For the text-containing cell, return its midpoint in [x, y] coordinate format. 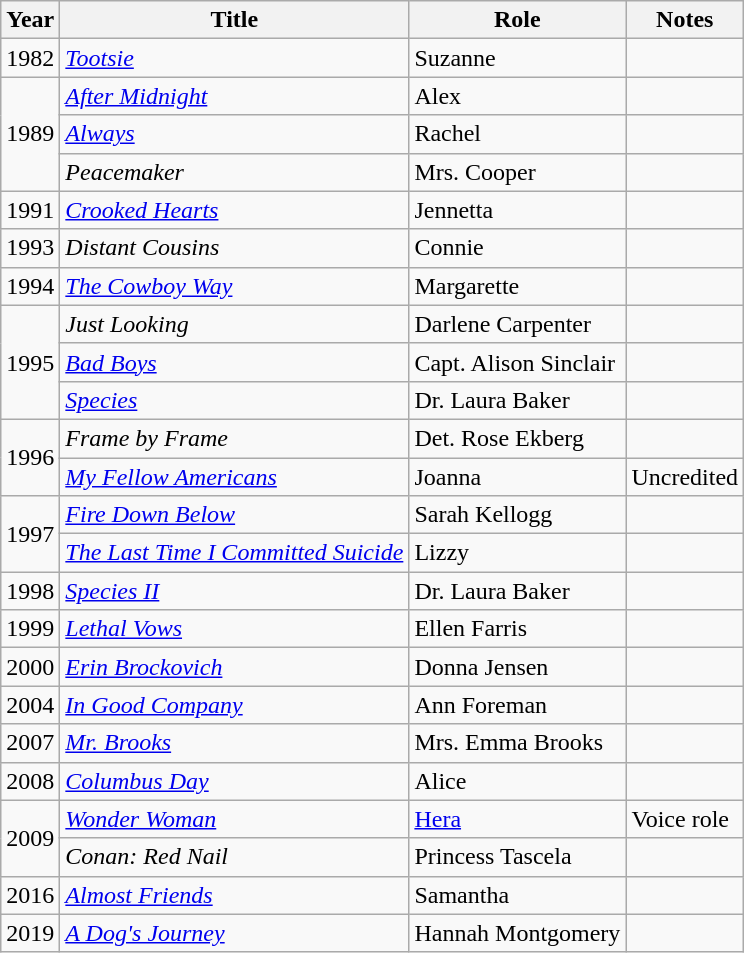
Year [30, 20]
2000 [30, 667]
1991 [30, 210]
1989 [30, 134]
Species II [234, 591]
1997 [30, 534]
2019 [30, 933]
Rachel [518, 134]
Hannah Montgomery [518, 933]
Peacemaker [234, 172]
1998 [30, 591]
2016 [30, 895]
Capt. Alison Sinclair [518, 362]
Margarette [518, 286]
Frame by Frame [234, 438]
Mrs. Cooper [518, 172]
1982 [30, 58]
Mrs. Emma Brooks [518, 743]
Almost Friends [234, 895]
1995 [30, 362]
1996 [30, 457]
2009 [30, 838]
Joanna [518, 477]
The Cowboy Way [234, 286]
Lizzy [518, 553]
Princess Tascela [518, 857]
The Last Time I Committed Suicide [234, 553]
Ann Foreman [518, 705]
Alex [518, 96]
1993 [30, 248]
Alice [518, 781]
Sarah Kellogg [518, 515]
Conan: Red Nail [234, 857]
Wonder Woman [234, 819]
2008 [30, 781]
Erin Brockovich [234, 667]
Always [234, 134]
Tootsie [234, 58]
After Midnight [234, 96]
Det. Rose Ekberg [518, 438]
Lethal Vows [234, 629]
Samantha [518, 895]
Jennetta [518, 210]
Distant Cousins [234, 248]
Bad Boys [234, 362]
Mr. Brooks [234, 743]
1994 [30, 286]
Fire Down Below [234, 515]
Donna Jensen [518, 667]
Ellen Farris [518, 629]
Darlene Carpenter [518, 324]
My Fellow Americans [234, 477]
Connie [518, 248]
Just Looking [234, 324]
2004 [30, 705]
Crooked Hearts [234, 210]
Suzanne [518, 58]
Species [234, 400]
2007 [30, 743]
1999 [30, 629]
Notes [685, 20]
Role [518, 20]
In Good Company [234, 705]
Voice role [685, 819]
Hera [518, 819]
Uncredited [685, 477]
Columbus Day [234, 781]
Title [234, 20]
A Dog's Journey [234, 933]
